Return (x, y) of the center of cell containing provided text 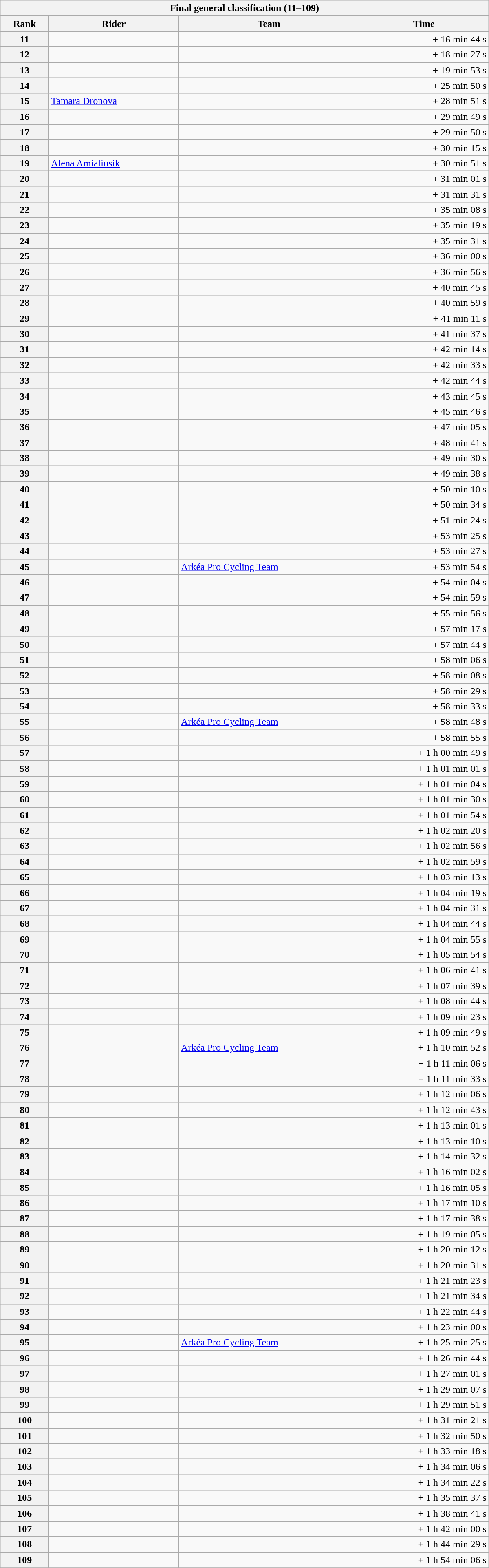
13 (24, 70)
66 (24, 892)
+ 1 h 16 min 05 s (424, 1188)
53 (24, 691)
+ 1 h 21 min 23 s (424, 1281)
95 (24, 1343)
73 (24, 1001)
36 (24, 427)
28 (24, 303)
106 (24, 1513)
+ 1 h 42 min 00 s (424, 1529)
+ 35 min 31 s (424, 241)
Time (424, 24)
107 (24, 1529)
40 (24, 489)
11 (24, 39)
25 (24, 256)
+ 1 h 05 min 54 s (424, 955)
+ 1 h 04 min 19 s (424, 892)
+ 58 min 29 s (424, 691)
+ 57 min 17 s (424, 629)
99 (24, 1405)
12 (24, 55)
+ 31 min 01 s (424, 179)
59 (24, 784)
81 (24, 1125)
+ 1 h 22 min 44 s (424, 1312)
71 (24, 970)
+ 1 h 12 min 43 s (424, 1110)
70 (24, 955)
+ 1 h 13 min 01 s (424, 1125)
+ 47 min 05 s (424, 427)
+ 1 h 01 min 04 s (424, 784)
+ 58 min 48 s (424, 722)
29 (24, 318)
+ 1 h 32 min 50 s (424, 1435)
+ 1 h 01 min 01 s (424, 769)
90 (24, 1265)
56 (24, 738)
+ 19 min 53 s (424, 70)
+ 1 h 20 min 12 s (424, 1250)
Team (269, 24)
+ 1 h 13 min 10 s (424, 1141)
88 (24, 1234)
61 (24, 815)
39 (24, 474)
24 (24, 241)
44 (24, 551)
+ 1 h 09 min 23 s (424, 1017)
Alena Amialiusik (114, 163)
43 (24, 536)
+ 58 min 33 s (424, 707)
+ 1 h 01 min 54 s (424, 815)
+ 41 min 11 s (424, 318)
+ 1 h 01 min 30 s (424, 799)
+ 1 h 00 min 49 s (424, 753)
42 (24, 520)
+ 35 min 19 s (424, 225)
17 (24, 132)
+ 25 min 50 s (424, 86)
+ 50 min 10 s (424, 489)
54 (24, 707)
Rider (114, 24)
58 (24, 769)
37 (24, 442)
68 (24, 923)
27 (24, 287)
16 (24, 117)
+ 1 h 21 min 34 s (424, 1296)
+ 42 min 44 s (424, 380)
91 (24, 1281)
96 (24, 1358)
+ 41 min 37 s (424, 334)
83 (24, 1156)
63 (24, 846)
+ 49 min 30 s (424, 458)
+ 1 h 11 min 06 s (424, 1063)
+ 1 h 04 min 55 s (424, 939)
104 (24, 1482)
79 (24, 1094)
+ 1 h 54 min 06 s (424, 1560)
+ 1 h 03 min 13 s (424, 877)
15 (24, 101)
41 (24, 505)
+ 29 min 49 s (424, 117)
+ 1 h 29 min 07 s (424, 1389)
108 (24, 1544)
67 (24, 908)
62 (24, 830)
50 (24, 644)
75 (24, 1032)
55 (24, 722)
97 (24, 1374)
+ 1 h 02 min 59 s (424, 861)
+ 42 min 14 s (424, 349)
82 (24, 1141)
+ 53 min 27 s (424, 551)
+ 1 h 14 min 32 s (424, 1156)
+ 36 min 56 s (424, 272)
+ 31 min 31 s (424, 194)
+ 1 h 27 min 01 s (424, 1374)
31 (24, 349)
101 (24, 1435)
47 (24, 598)
+ 42 min 33 s (424, 365)
+ 1 h 29 min 51 s (424, 1405)
49 (24, 629)
14 (24, 86)
102 (24, 1451)
+ 1 h 06 min 41 s (424, 970)
+ 45 min 46 s (424, 411)
52 (24, 675)
22 (24, 210)
38 (24, 458)
+ 57 min 44 s (424, 644)
76 (24, 1048)
26 (24, 272)
+ 58 min 55 s (424, 738)
+ 1 h 25 min 25 s (424, 1343)
19 (24, 163)
+ 1 h 20 min 31 s (424, 1265)
+ 1 h 31 min 21 s (424, 1420)
103 (24, 1467)
+ 1 h 08 min 44 s (424, 1001)
+ 40 min 45 s (424, 287)
89 (24, 1250)
98 (24, 1389)
+ 53 min 54 s (424, 567)
64 (24, 861)
74 (24, 1017)
+ 28 min 51 s (424, 101)
+ 54 min 59 s (424, 598)
+ 1 h 38 min 41 s (424, 1513)
+ 49 min 38 s (424, 474)
86 (24, 1203)
35 (24, 411)
+ 55 min 56 s (424, 613)
+ 58 min 06 s (424, 660)
93 (24, 1312)
+ 36 min 00 s (424, 256)
+ 1 h 35 min 37 s (424, 1498)
87 (24, 1219)
78 (24, 1079)
69 (24, 939)
+ 1 h 16 min 02 s (424, 1172)
+ 1 h 17 min 10 s (424, 1203)
48 (24, 613)
20 (24, 179)
+ 1 h 04 min 44 s (424, 923)
21 (24, 194)
51 (24, 660)
46 (24, 582)
+ 43 min 45 s (424, 396)
+ 58 min 08 s (424, 675)
+ 1 h 33 min 18 s (424, 1451)
+ 1 h 19 min 05 s (424, 1234)
+ 1 h 02 min 20 s (424, 830)
80 (24, 1110)
+ 30 min 15 s (424, 148)
+ 1 h 07 min 39 s (424, 986)
+ 1 h 34 min 06 s (424, 1467)
+ 50 min 34 s (424, 505)
Rank (24, 24)
57 (24, 753)
+ 35 min 08 s (424, 210)
85 (24, 1188)
+ 1 h 04 min 31 s (424, 908)
+ 16 min 44 s (424, 39)
23 (24, 225)
32 (24, 365)
Tamara Dronova (114, 101)
65 (24, 877)
92 (24, 1296)
+ 1 h 44 min 29 s (424, 1544)
105 (24, 1498)
+ 1 h 10 min 52 s (424, 1048)
+ 40 min 59 s (424, 303)
+ 29 min 50 s (424, 132)
+ 1 h 09 min 49 s (424, 1032)
Final general classification (11–109) (244, 8)
60 (24, 799)
+ 1 h 11 min 33 s (424, 1079)
77 (24, 1063)
+ 54 min 04 s (424, 582)
45 (24, 567)
+ 1 h 17 min 38 s (424, 1219)
+ 1 h 34 min 22 s (424, 1482)
+ 1 h 12 min 06 s (424, 1094)
84 (24, 1172)
30 (24, 334)
+ 18 min 27 s (424, 55)
+ 1 h 02 min 56 s (424, 846)
18 (24, 148)
94 (24, 1327)
34 (24, 396)
+ 48 min 41 s (424, 442)
33 (24, 380)
+ 53 min 25 s (424, 536)
+ 1 h 26 min 44 s (424, 1358)
+ 30 min 51 s (424, 163)
72 (24, 986)
+ 51 min 24 s (424, 520)
+ 1 h 23 min 00 s (424, 1327)
100 (24, 1420)
109 (24, 1560)
